Capture the cell that displays the provided text and extract its [X, Y] central coordinate. 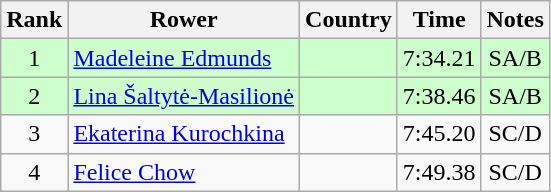
Ekaterina Kurochkina [184, 134]
7:49.38 [439, 172]
Rank [34, 20]
2 [34, 96]
Notes [515, 20]
1 [34, 58]
Country [349, 20]
Madeleine Edmunds [184, 58]
Time [439, 20]
Rower [184, 20]
Felice Chow [184, 172]
3 [34, 134]
7:45.20 [439, 134]
4 [34, 172]
7:34.21 [439, 58]
Lina Šaltytė-Masilionė [184, 96]
7:38.46 [439, 96]
